Provide the [X, Y] coordinate of the cell's center where the given text is located.  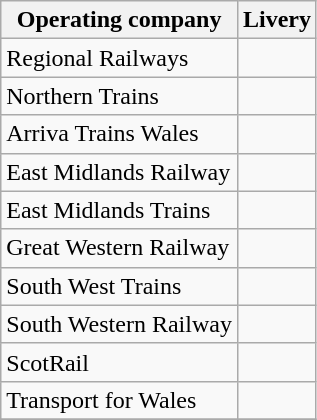
East Midlands Railway [120, 172]
East Midlands Trains [120, 210]
Northern Trains [120, 96]
Regional Railways [120, 58]
Arriva Trains Wales [120, 134]
Livery [276, 20]
Transport for Wales [120, 400]
Operating company [120, 20]
South Western Railway [120, 324]
South West Trains [120, 286]
Great Western Railway [120, 248]
ScotRail [120, 362]
